Determine the (X, Y) coordinate at the center of the cell enclosing the given text.  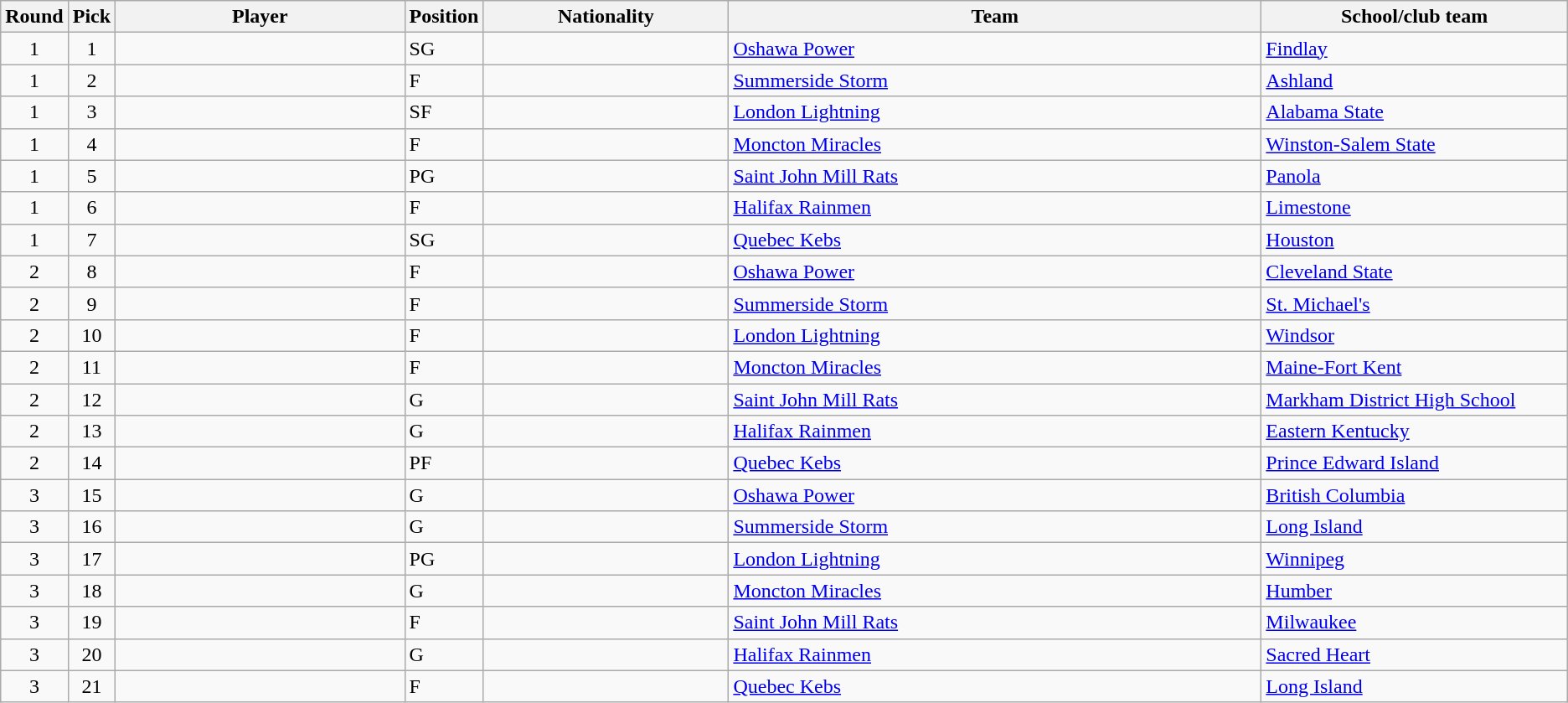
St. Michael's (1414, 303)
Panola (1414, 176)
Windsor (1414, 335)
Houston (1414, 240)
Ashland (1414, 80)
Eastern Kentucky (1414, 432)
15 (91, 495)
16 (91, 527)
Maine-Fort Kent (1414, 367)
13 (91, 432)
Limestone (1414, 208)
Winston-Salem State (1414, 144)
British Columbia (1414, 495)
Alabama State (1414, 112)
Milwaukee (1414, 623)
11 (91, 367)
Markham District High School (1414, 400)
Findlay (1414, 49)
8 (91, 271)
Sacred Heart (1414, 654)
Humber (1414, 591)
Nationality (606, 17)
School/club team (1414, 17)
Team (995, 17)
17 (91, 559)
9 (91, 303)
Pick (91, 17)
Prince Edward Island (1414, 463)
18 (91, 591)
21 (91, 686)
Cleveland State (1414, 271)
Player (260, 17)
7 (91, 240)
SF (444, 112)
Round (34, 17)
PF (444, 463)
20 (91, 654)
12 (91, 400)
14 (91, 463)
5 (91, 176)
Winnipeg (1414, 559)
10 (91, 335)
4 (91, 144)
19 (91, 623)
Position (444, 17)
6 (91, 208)
